Capture the cell that displays the provided text and extract its [x, y] central coordinate. 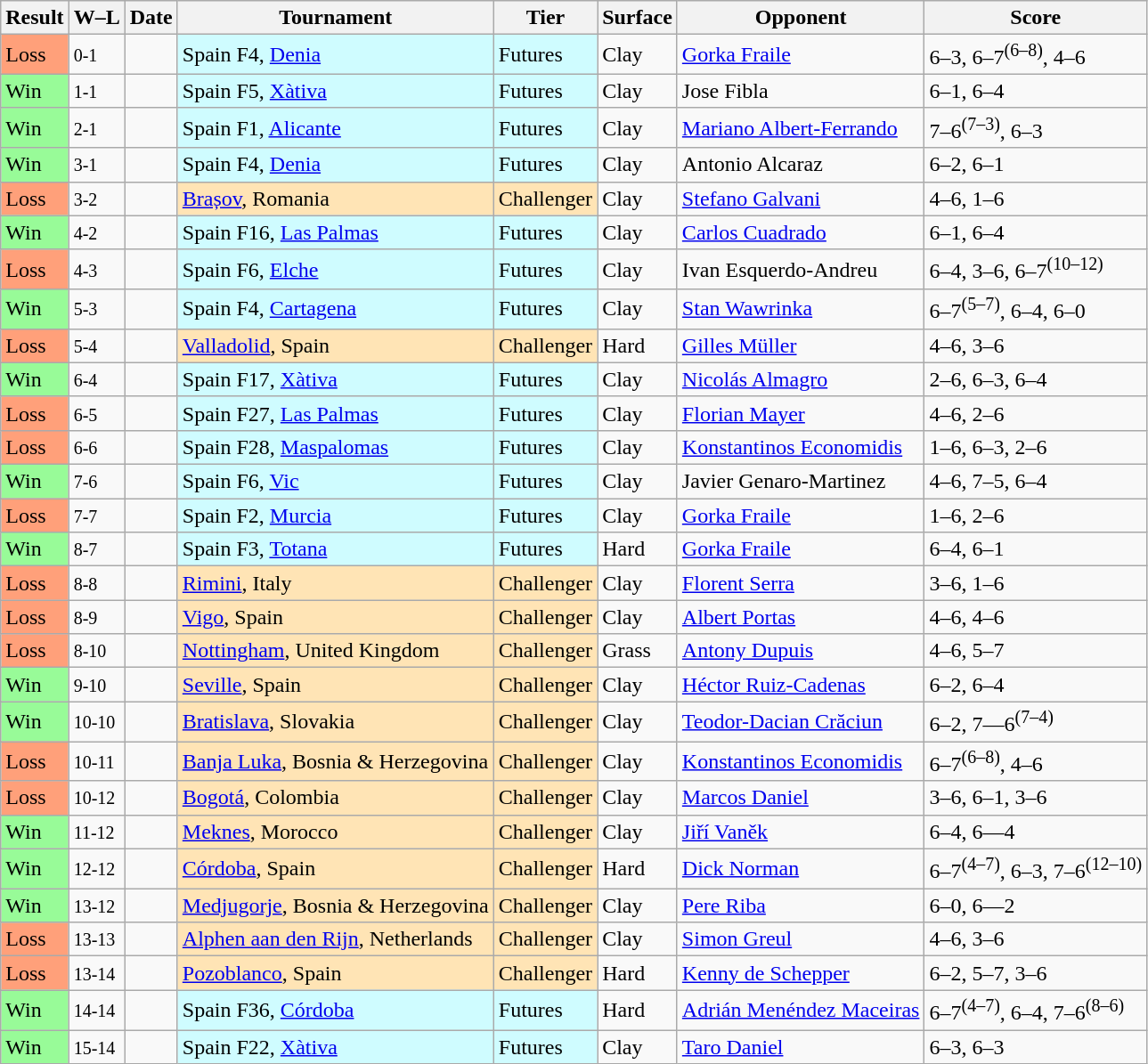
7-7 [96, 516]
Spain F2, Murcia [335, 516]
9-10 [96, 685]
Grass [638, 651]
Dick Norman [801, 869]
Pere Riba [801, 906]
4–6, 2–6 [1036, 413]
6–7(5–7), 6–4, 6–0 [1036, 310]
7-6 [96, 482]
10-10 [96, 721]
Teodor-Dacian Crăciun [801, 721]
4–6, 5–7 [1036, 651]
Brașov, Romania [335, 199]
Javier Genaro-Martinez [801, 482]
Stan Wawrinka [801, 310]
Antony Dupuis [801, 651]
1–6, 6–3, 2–6 [1036, 447]
Pozoblanco, Spain [335, 973]
6–0, 6—2 [1036, 906]
Córdoba, Spain [335, 869]
Taro Daniel [801, 1046]
Gilles Müller [801, 345]
15-14 [96, 1046]
Spain F17, Xàtiva [335, 379]
Carlos Cuadrado [801, 232]
7–6(7–3), 6–3 [1036, 128]
6–4, 6—4 [1036, 832]
12-12 [96, 869]
Date [151, 18]
1–6, 2–6 [1036, 516]
10-12 [96, 798]
Spain F22, Xàtiva [335, 1046]
Bratislava, Slovakia [335, 721]
5-4 [96, 345]
Spain F27, Las Palmas [335, 413]
Spain F4, Cartagena [335, 310]
Nicolás Almagro [801, 379]
Simon Greul [801, 939]
6–4, 3–6, 6–7(10–12) [1036, 269]
Héctor Ruiz-Cadenas [801, 685]
Spain F6, Elche [335, 269]
6–3, 6–3 [1036, 1046]
6–2, 5–7, 3–6 [1036, 973]
4-2 [96, 232]
8-10 [96, 651]
Seville, Spain [335, 685]
6–7(4–7), 6–3, 7–6(12–10) [1036, 869]
Florian Mayer [801, 413]
Spain F1, Alicante [335, 128]
6–3, 6–7(6–8), 4–6 [1036, 55]
5-3 [96, 310]
Medjugorje, Bosnia & Herzegovina [335, 906]
Banja Luka, Bosnia & Herzegovina [335, 762]
0-1 [96, 55]
Tier [545, 18]
Mariano Albert-Ferrando [801, 128]
Nottingham, United Kingdom [335, 651]
Spain F3, Totana [335, 549]
8-7 [96, 549]
3-1 [96, 165]
Adrián Menéndez Maceiras [801, 1010]
6–7(6–8), 4–6 [1036, 762]
10-11 [96, 762]
6–7(4–7), 6–4, 7–6(8–6) [1036, 1010]
Stefano Galvani [801, 199]
11-12 [96, 832]
4-3 [96, 269]
13-14 [96, 973]
Surface [638, 18]
Rimini, Italy [335, 583]
Tournament [335, 18]
Score [1036, 18]
Alphen aan den Rijn, Netherlands [335, 939]
Spain F36, Córdoba [335, 1010]
Kenny de Schepper [801, 973]
Meknes, Morocco [335, 832]
14-14 [96, 1010]
1-1 [96, 91]
6–2, 6–1 [1036, 165]
13-12 [96, 906]
8-9 [96, 617]
6-4 [96, 379]
W–L [96, 18]
Spain F16, Las Palmas [335, 232]
6-5 [96, 413]
4–6, 4–6 [1036, 617]
Antonio Alcaraz [801, 165]
Opponent [801, 18]
Valladolid, Spain [335, 345]
Albert Portas [801, 617]
Spain F28, Maspalomas [335, 447]
13-13 [96, 939]
6–4, 6–1 [1036, 549]
Spain F5, Xàtiva [335, 91]
Ivan Esquerdo-Andreu [801, 269]
Result [35, 18]
4–6, 7–5, 6–4 [1036, 482]
Marcos Daniel [801, 798]
Florent Serra [801, 583]
2-1 [96, 128]
8-8 [96, 583]
Jiří Vaněk [801, 832]
6–2, 6–4 [1036, 685]
4–6, 1–6 [1036, 199]
6-6 [96, 447]
Spain F6, Vic [335, 482]
Bogotá, Colombia [335, 798]
Vigo, Spain [335, 617]
3–6, 1–6 [1036, 583]
3–6, 6–1, 3–6 [1036, 798]
Jose Fibla [801, 91]
3-2 [96, 199]
6–2, 7—6(7–4) [1036, 721]
2–6, 6–3, 6–4 [1036, 379]
